For the text-containing cell, return its midpoint in [X, Y] coordinate format. 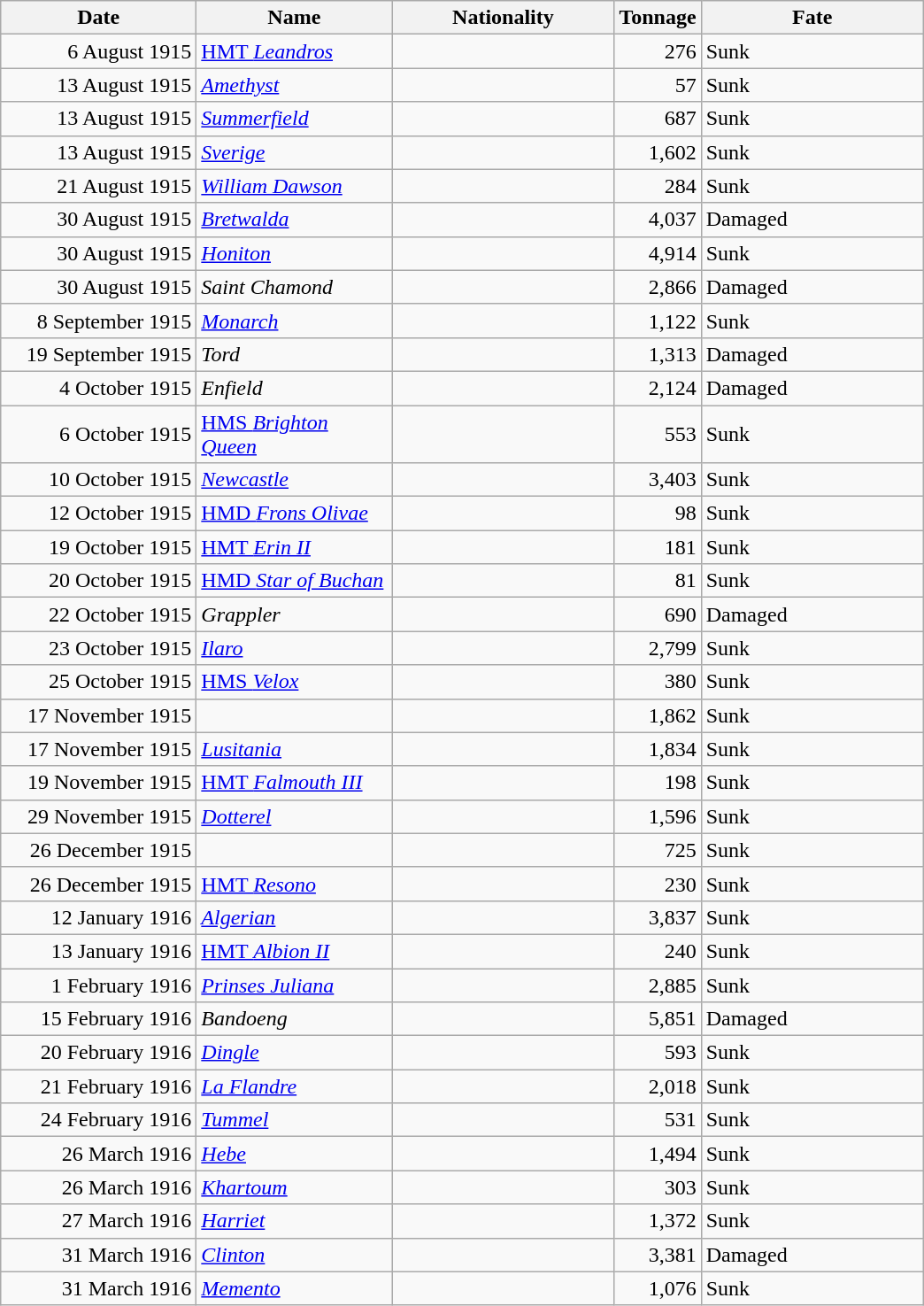
1,596 [658, 816]
1,862 [658, 715]
2,799 [658, 648]
1,122 [658, 321]
21 August 1915 [99, 186]
Saint Chamond [294, 287]
Khartoum [294, 1187]
Hebe [294, 1154]
22 October 1915 [99, 614]
98 [658, 514]
La Flandre [294, 1086]
1,076 [658, 1288]
Sverige [294, 152]
531 [658, 1120]
21 February 1916 [99, 1086]
Newcastle [294, 480]
Memento [294, 1288]
Dingle [294, 1053]
Monarch [294, 321]
2,866 [658, 287]
Name [294, 18]
Clinton [294, 1255]
29 November 1915 [99, 816]
2,018 [658, 1086]
4,037 [658, 220]
Tummel [294, 1120]
Tord [294, 354]
HMD Frons Olivae [294, 514]
Bandoeng [294, 1019]
13 January 1916 [99, 951]
1,372 [658, 1221]
4,914 [658, 253]
3,381 [658, 1255]
240 [658, 951]
2,885 [658, 985]
25 October 1915 [99, 682]
2,124 [658, 388]
HMS Velox [294, 682]
3,837 [658, 917]
593 [658, 1053]
10 October 1915 [99, 480]
4 October 1915 [99, 388]
Enfield [294, 388]
380 [658, 682]
William Dawson [294, 186]
24 February 1916 [99, 1120]
Lusitania [294, 749]
Summerfield [294, 119]
1,834 [658, 749]
12 October 1915 [99, 514]
20 October 1915 [99, 581]
Nationality [503, 18]
230 [658, 884]
15 February 1916 [99, 1019]
HMT Erin II [294, 547]
19 October 1915 [99, 547]
1,602 [658, 152]
3,403 [658, 480]
Tonnage [658, 18]
20 February 1916 [99, 1053]
6 October 1915 [99, 434]
81 [658, 581]
19 September 1915 [99, 354]
Algerian [294, 917]
Dotterel [294, 816]
725 [658, 850]
303 [658, 1187]
Prinses Juliana [294, 985]
1,494 [658, 1154]
Bretwalda [294, 220]
276 [658, 51]
690 [658, 614]
1,313 [658, 354]
57 [658, 85]
Honiton [294, 253]
HMS Brighton Queen [294, 434]
Ilaro [294, 648]
HMT Albion II [294, 951]
19 November 1915 [99, 783]
8 September 1915 [99, 321]
HMD Star of Buchan [294, 581]
HMT Falmouth III [294, 783]
HMT Leandros [294, 51]
Harriet [294, 1221]
HMT Resono [294, 884]
12 January 1916 [99, 917]
27 March 1916 [99, 1221]
284 [658, 186]
Amethyst [294, 85]
181 [658, 547]
Grappler [294, 614]
198 [658, 783]
Fate [812, 18]
5,851 [658, 1019]
553 [658, 434]
6 August 1915 [99, 51]
1 February 1916 [99, 985]
Date [99, 18]
687 [658, 119]
23 October 1915 [99, 648]
